Scan for the cell matching the given text and deliver its (x, y) coordinate at center. 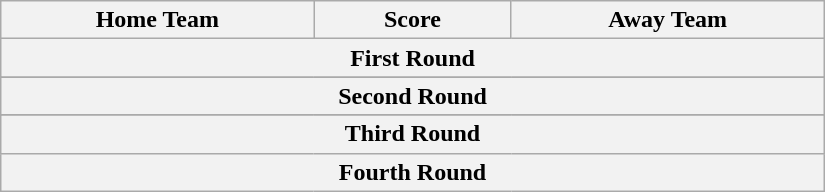
Score (412, 20)
Home Team (158, 20)
Fourth Round (413, 172)
First Round (413, 58)
Second Round (413, 96)
Away Team (668, 20)
Third Round (413, 134)
